Locate the cell with the specified text and output its [x, y] center coordinate. 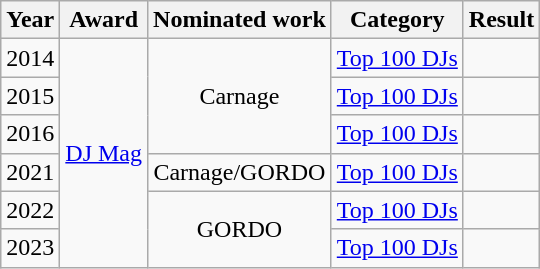
Nominated work [240, 20]
Carnage/GORDO [240, 172]
Category [397, 20]
GORDO [240, 229]
2023 [30, 248]
Year [30, 20]
2016 [30, 134]
2014 [30, 58]
2022 [30, 210]
2021 [30, 172]
Award [104, 20]
DJ Mag [104, 153]
Result [501, 20]
2015 [30, 96]
Carnage [240, 96]
